Pinpoint the cell where the given text exists, returning its [X, Y] midpoint coordinate. 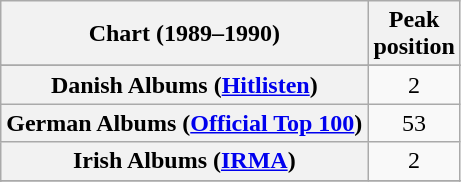
German Albums (Official Top 100) [184, 123]
Chart (1989–1990) [184, 34]
53 [414, 123]
Danish Albums (Hitlisten) [184, 85]
Peakposition [414, 34]
Irish Albums (IRMA) [184, 161]
